Determine the [X, Y] coordinate at the center of the cell enclosing the given text.  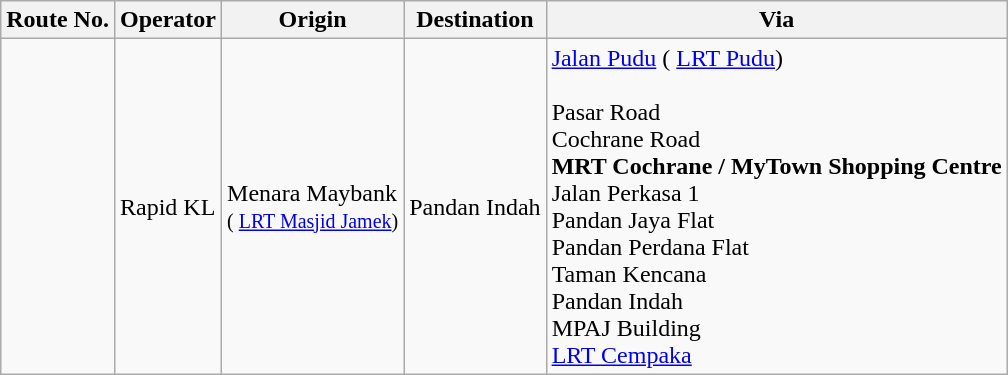
Pandan Indah [475, 206]
Route No. [58, 20]
Operator [168, 20]
Via [776, 20]
Origin [313, 20]
Menara Maybank ( LRT Masjid Jamek) [313, 206]
Rapid KL [168, 206]
Destination [475, 20]
